From the cell containing the given text, extract its center point as [x, y] coordinate. 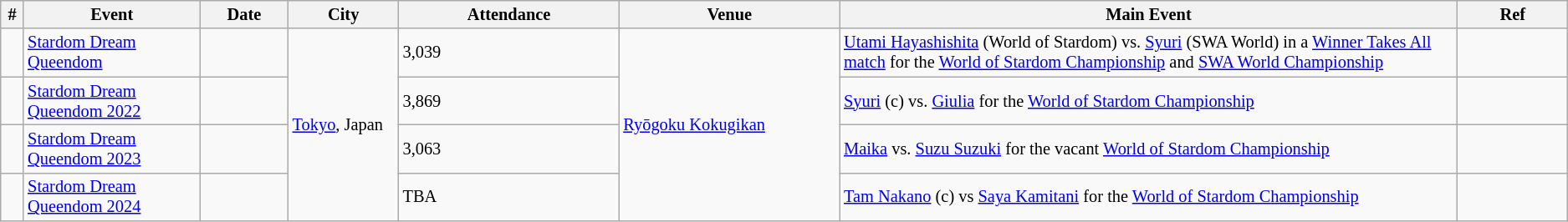
Event [112, 14]
Syuri (c) vs. Giulia for the World of Stardom Championship [1149, 101]
# [12, 14]
Maika vs. Suzu Suzuki for the vacant World of Stardom Championship [1149, 149]
City [344, 14]
Tokyo, Japan [344, 125]
Stardom Dream Queendom 2022 [112, 101]
3,869 [509, 101]
TBA [509, 197]
Attendance [509, 14]
Stardom Dream Queendom 2023 [112, 149]
Ryōgoku Kokugikan [729, 125]
Stardom Dream Queendom [112, 53]
Stardom Dream Queendom 2024 [112, 197]
3,039 [509, 53]
3,063 [509, 149]
Ref [1513, 14]
Main Event [1149, 14]
Date [244, 14]
Venue [729, 14]
Tam Nakano (c) vs Saya Kamitani for the World of Stardom Championship [1149, 197]
